Find where the given text appears and provide that cell's center as (X, Y) coordinate. 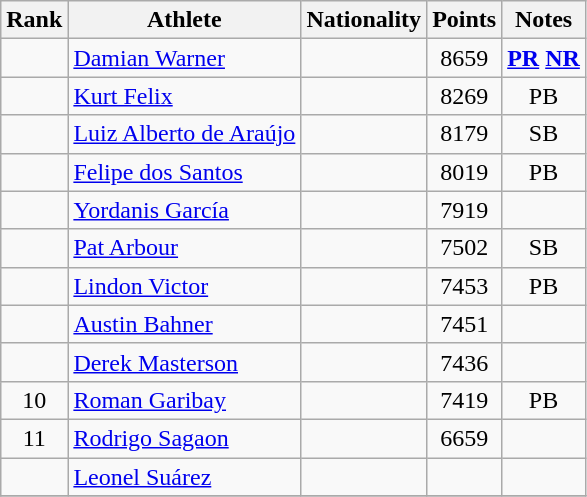
Athlete (184, 20)
8019 (464, 172)
8269 (464, 96)
7453 (464, 286)
Derek Masterson (184, 362)
6659 (464, 438)
Notes (544, 20)
Austin Bahner (184, 324)
7502 (464, 248)
7451 (464, 324)
11 (34, 438)
10 (34, 400)
Rodrigo Sagaon (184, 438)
Luiz Alberto de Araújo (184, 134)
Leonel Suárez (184, 477)
Nationality (364, 20)
Lindon Victor (184, 286)
PR NR (544, 58)
7919 (464, 210)
8659 (464, 58)
Pat Arbour (184, 248)
7419 (464, 400)
Damian Warner (184, 58)
Roman Garibay (184, 400)
Felipe dos Santos (184, 172)
Rank (34, 20)
Kurt Felix (184, 96)
Points (464, 20)
8179 (464, 134)
7436 (464, 362)
Yordanis García (184, 210)
